Extract the [x, y] coordinate from the center of the cell holding the provided text.  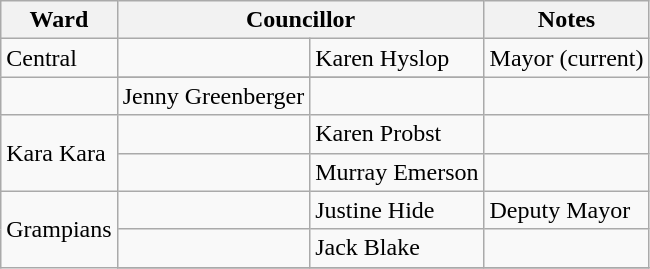
Grampians [59, 229]
Kara Kara [59, 153]
Central [59, 58]
Karen Probst [397, 134]
Justine Hide [397, 210]
Mayor (current) [566, 58]
Ward [59, 20]
Murray Emerson [397, 172]
Notes [566, 20]
Councillor [300, 20]
Jack Blake [397, 248]
Deputy Mayor [566, 210]
Jenny Greenberger [214, 96]
Karen Hyslop [397, 58]
